Capture the cell that displays the provided text and extract its [x, y] central coordinate. 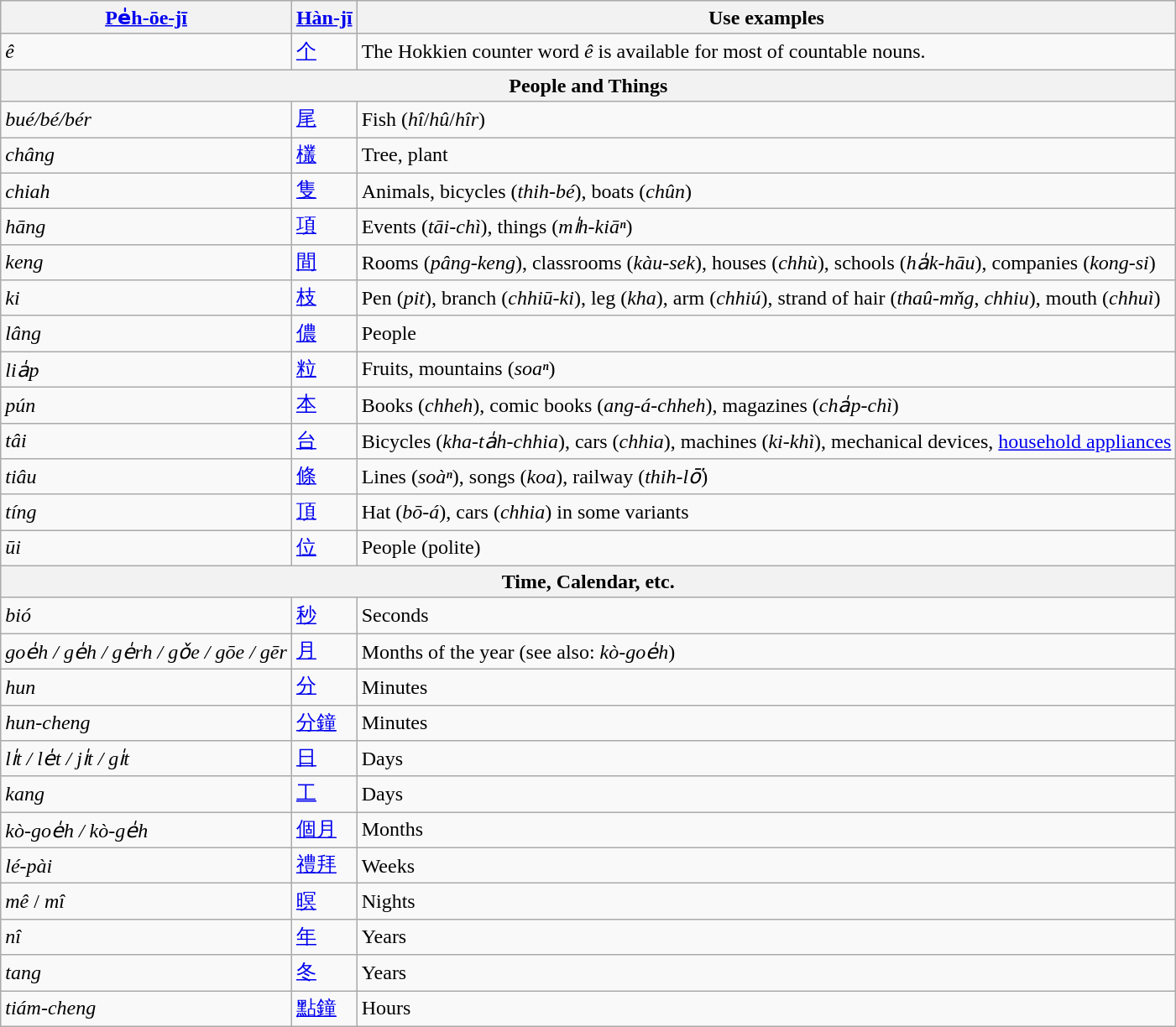
The Hokkien counter word ê is available for most of countable nouns. [766, 52]
Use examples [766, 18]
tiám-cheng [146, 1009]
分 [324, 686]
禮拜 [324, 866]
Weeks [766, 866]
年 [324, 936]
chiah [146, 191]
lâng [146, 334]
Seconds [766, 616]
nî [146, 936]
Months of the year (see also: kò-goe̍h) [766, 651]
ê [146, 52]
People and Things [588, 86]
欉 [324, 156]
People (polite) [766, 549]
Pe̍h-ōe-jī [146, 18]
本 [324, 404]
頂 [324, 512]
個月 [324, 831]
尾 [324, 119]
點鐘 [324, 1009]
粒 [324, 369]
暝 [324, 901]
个 [324, 52]
Hàn-jī [324, 18]
Fish (hî/hû/hîr) [766, 119]
keng [146, 262]
châng [146, 156]
People [766, 334]
hun [146, 686]
台 [324, 441]
項 [324, 227]
Nights [766, 901]
Books (chheh), comic books (ang-á-chheh), magazines (cha̍p-chì) [766, 404]
ūi [146, 549]
Months [766, 831]
hun-cheng [146, 723]
位 [324, 549]
Rooms (pâng-keng), classrooms (kàu-sek), houses (chhù), schools (ha̍k-hāu), companies (kong-si) [766, 262]
pún [146, 404]
Hours [766, 1009]
Time, Calendar, etc. [588, 581]
冬 [324, 973]
間 [324, 262]
儂 [324, 334]
li̍t / le̍t / ji̍t / gi̍t [146, 759]
mê / mî [146, 901]
條 [324, 477]
tang [146, 973]
lia̍p [146, 369]
bió [146, 616]
goe̍h / ge̍h / ge̍rh / gǒe / gōe / gēr [146, 651]
月 [324, 651]
Tree, plant [766, 156]
tâi [146, 441]
日 [324, 759]
隻 [324, 191]
tíng [146, 512]
Fruits, mountains (soaⁿ) [766, 369]
kang [146, 794]
枝 [324, 299]
kò-goe̍h / kò-ge̍h [146, 831]
tiâu [146, 477]
工 [324, 794]
Bicycles (kha-ta̍h-chhia), cars (chhia), machines (ki-khì), mechanical devices, household appliances [766, 441]
Lines (soàⁿ), songs (koa), railway (thih-lō͘) [766, 477]
ki [146, 299]
分鐘 [324, 723]
Animals, bicycles (thih-bé), boats (chûn) [766, 191]
hāng [146, 227]
秒 [324, 616]
Pen (pit), branch (chhiū-ki), leg (kha), arm (chhiú), strand of hair (thaû-mňg, chhiu), mouth (chhuì) [766, 299]
bué/bé/bér [146, 119]
Events (tāi-chì), things (mi̍h-kiāⁿ) [766, 227]
Hat (bō-á), cars (chhia) in some variants [766, 512]
lé-pài [146, 866]
